Return [x, y] of the center of cell containing provided text 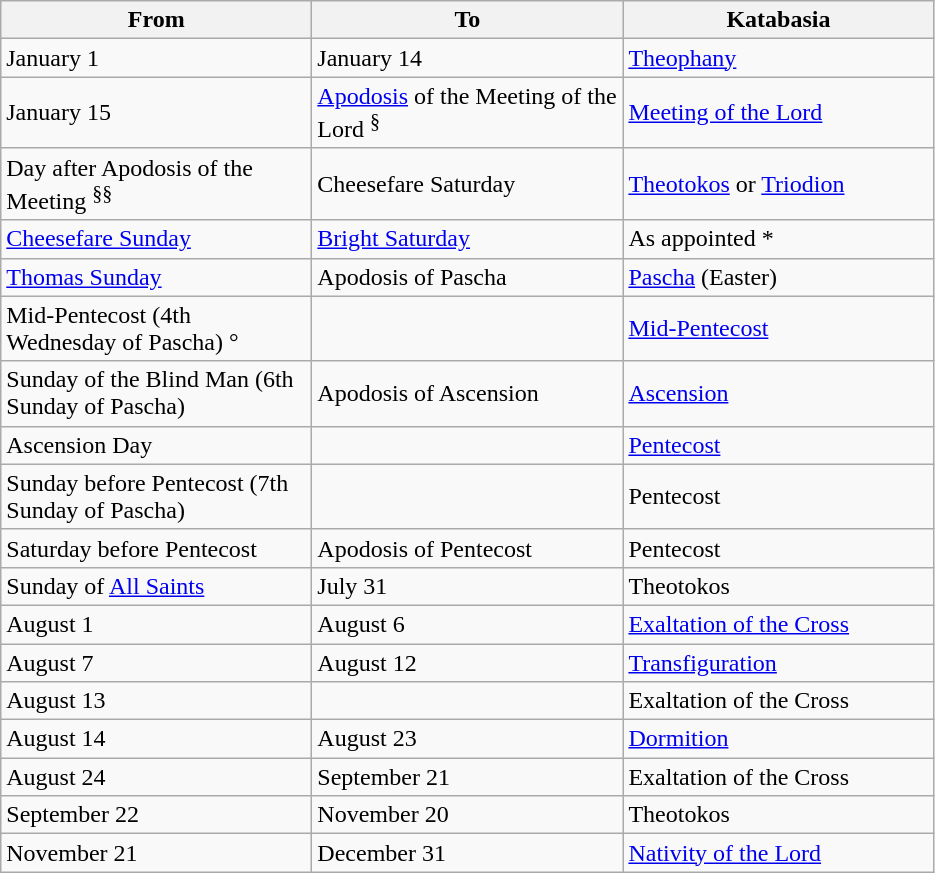
Mid-Pentecost [778, 328]
August 23 [468, 739]
Ascension [778, 394]
To [468, 20]
August 6 [468, 624]
Sunday before Pentecost (7th Sunday of Pascha) [156, 496]
As appointed * [778, 239]
Apodosis of Pascha [468, 277]
Bright Saturday [468, 239]
November 20 [468, 815]
Apodosis of the Meeting of the Lord § [468, 113]
Mid-Pentecost (4th Wednesday of Pascha) ° [156, 328]
Cheesefare Sunday [156, 239]
July 31 [468, 586]
Dormition [778, 739]
November 21 [156, 853]
January 1 [156, 58]
September 22 [156, 815]
September 21 [468, 777]
Apodosis of Ascension [468, 394]
Apodosis of Pentecost [468, 548]
January 15 [156, 113]
August 7 [156, 663]
August 12 [468, 663]
Meeting of the Lord [778, 113]
Transfiguration [778, 663]
Cheesefare Saturday [468, 184]
Pascha (Easter) [778, 277]
August 24 [156, 777]
Sunday of All Saints [156, 586]
August 14 [156, 739]
Theophany [778, 58]
Ascension Day [156, 445]
Thomas Sunday [156, 277]
Sunday of the Blind Man (6th Sunday of Pascha) [156, 394]
August 13 [156, 701]
January 14 [468, 58]
Saturday before Pentecost [156, 548]
December 31 [468, 853]
Nativity of the Lord [778, 853]
Day after Apodosis of the Meeting §§ [156, 184]
Katabasia [778, 20]
August 1 [156, 624]
Theotokos or Triodion [778, 184]
From [156, 20]
